Provide the [X, Y] coordinate of the cell's center where the given text is located.  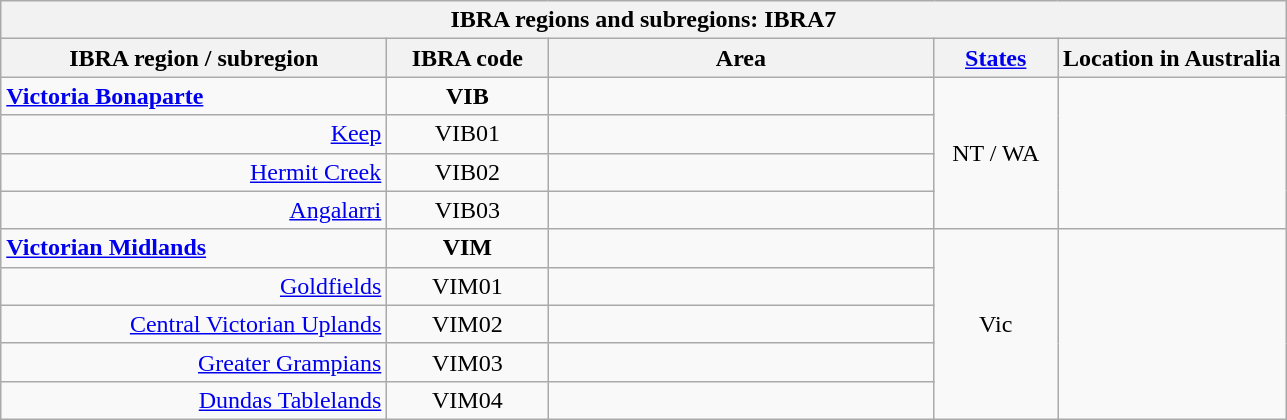
Victorian Midlands [194, 248]
IBRA region / subregion [194, 58]
Vic [996, 324]
NT / WA [996, 153]
States [996, 58]
VIB [468, 96]
IBRA code [468, 58]
VIB01 [468, 134]
VIB03 [468, 210]
Goldfields [194, 286]
Central Victorian Uplands [194, 324]
IBRA regions and subregions: IBRA7 [644, 20]
VIM03 [468, 362]
VIM04 [468, 400]
VIM01 [468, 286]
Area [741, 58]
VIM [468, 248]
Hermit Creek [194, 172]
VIM02 [468, 324]
VIB02 [468, 172]
Angalarri [194, 210]
Location in Australia [1172, 58]
Dundas Tablelands [194, 400]
Greater Grampians [194, 362]
Keep [194, 134]
Victoria Bonaparte [194, 96]
